Capture the cell that displays the provided text and extract its [X, Y] central coordinate. 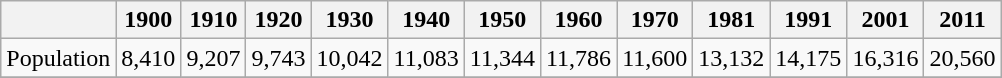
13,132 [732, 58]
1991 [808, 20]
9,743 [278, 58]
2011 [962, 20]
1960 [578, 20]
1900 [148, 20]
8,410 [148, 58]
11,600 [655, 58]
11,083 [426, 58]
1981 [732, 20]
11,344 [502, 58]
1970 [655, 20]
9,207 [214, 58]
1910 [214, 20]
14,175 [808, 58]
1950 [502, 20]
10,042 [350, 58]
Population [58, 58]
16,316 [886, 58]
1920 [278, 20]
20,560 [962, 58]
11,786 [578, 58]
1930 [350, 20]
2001 [886, 20]
1940 [426, 20]
